Search for the cell housing the specified text and yield its [x, y] center coordinate. 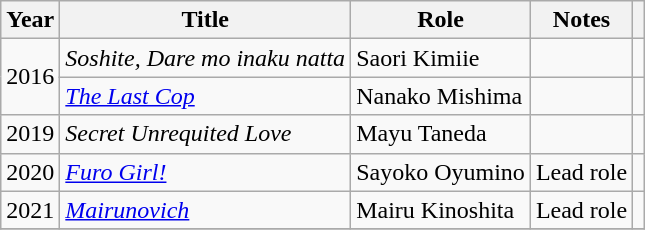
Role [441, 20]
Nanako Mishima [441, 96]
Notes [581, 20]
Furo Girl! [206, 172]
Mairunovich [206, 210]
Soshite, Dare mo inaku natta [206, 58]
2019 [30, 134]
Sayoko Oyumino [441, 172]
Secret Unrequited Love [206, 134]
2021 [30, 210]
2016 [30, 77]
Mairu Kinoshita [441, 210]
Saori Kimiie [441, 58]
Title [206, 20]
Mayu Taneda [441, 134]
2020 [30, 172]
The Last Cop [206, 96]
Year [30, 20]
